Pinpoint the cell where the given text exists, returning its [X, Y] midpoint coordinate. 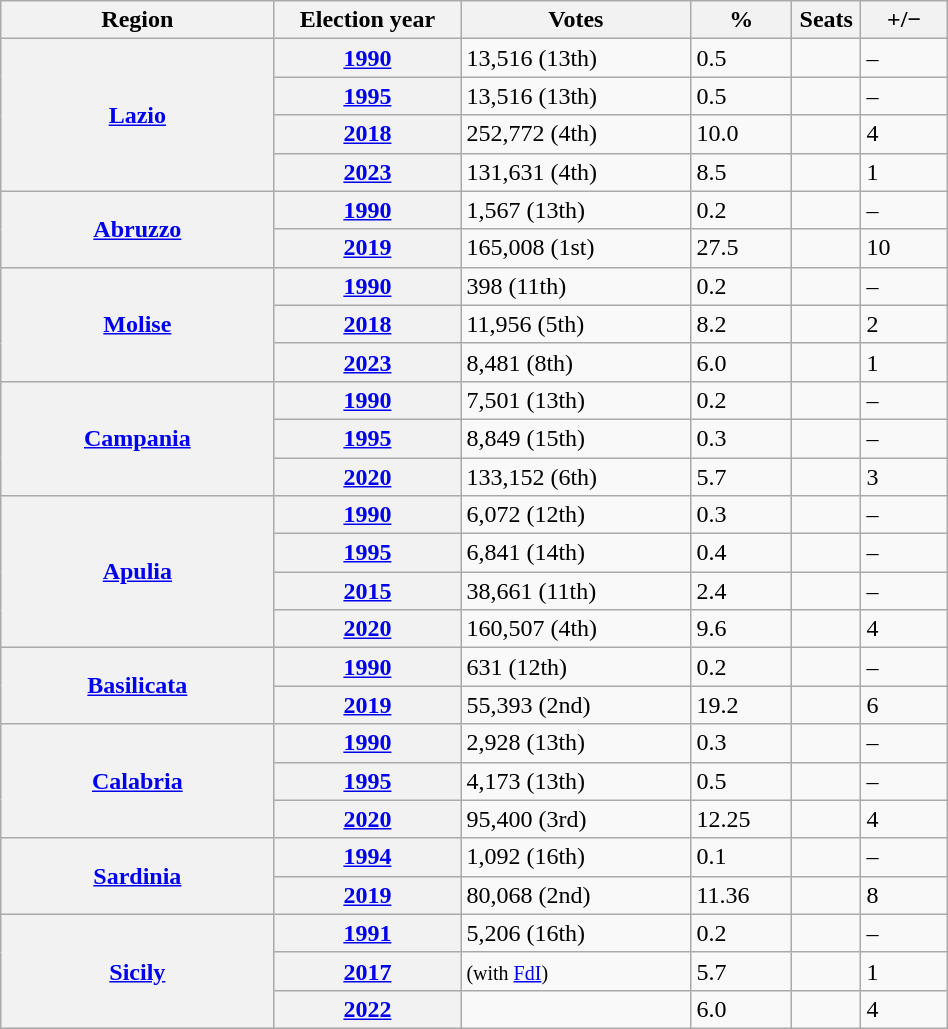
133,152 (6th) [576, 477]
7,501 (13th) [576, 400]
8 [904, 895]
38,661 (11th) [576, 591]
10 [904, 248]
8.5 [742, 172]
Sardinia [138, 876]
80,068 (2nd) [576, 895]
1991 [368, 933]
Seats [826, 20]
1,092 (16th) [576, 857]
11.36 [742, 895]
1994 [368, 857]
2015 [368, 591]
Calabria [138, 781]
5,206 (16th) [576, 933]
160,507 (4th) [576, 629]
2.4 [742, 591]
55,393 (2nd) [576, 705]
Molise [138, 324]
6,072 (12th) [576, 515]
95,400 (3rd) [576, 819]
8.2 [742, 324]
11,956 (5th) [576, 324]
1,567 (13th) [576, 210]
Sicily [138, 971]
0.1 [742, 857]
Election year [368, 20]
398 (11th) [576, 286]
0.4 [742, 553]
Apulia [138, 572]
9.6 [742, 629]
165,008 (1st) [576, 248]
2017 [368, 971]
Votes [576, 20]
8,849 (15th) [576, 438]
131,631 (4th) [576, 172]
10.0 [742, 134]
Abruzzo [138, 229]
Campania [138, 438]
6,841 (14th) [576, 553]
4,173 (13th) [576, 781]
Region [138, 20]
631 (12th) [576, 667]
(with FdI) [576, 971]
2 [904, 324]
+/− [904, 20]
% [742, 20]
2022 [368, 1009]
2,928 (13th) [576, 743]
8,481 (8th) [576, 362]
3 [904, 477]
Basilicata [138, 686]
Lazio [138, 115]
12.25 [742, 819]
252,772 (4th) [576, 134]
27.5 [742, 248]
6 [904, 705]
19.2 [742, 705]
